For the text-containing cell, return its midpoint in (X, Y) coordinate format. 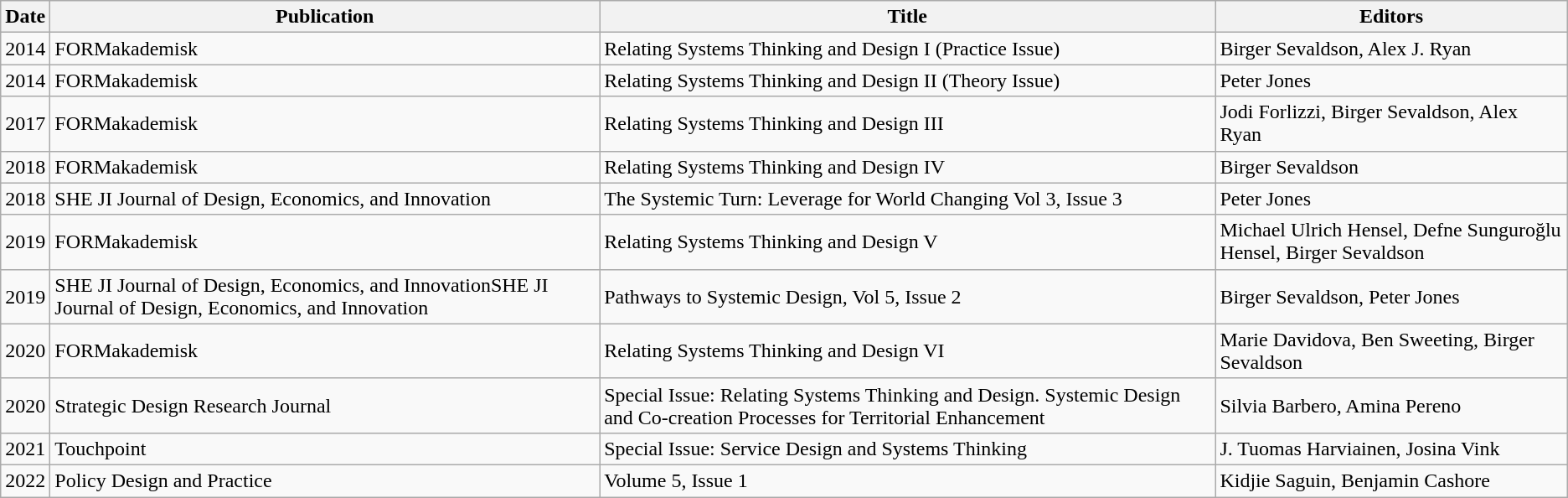
Michael Ulrich Hensel, Defne Sunguroğlu Hensel, Birger Sevaldson (1391, 241)
Publication (325, 17)
Volume 5, Issue 1 (908, 480)
J. Tuomas Harviainen, Josina Vink (1391, 449)
2017 (25, 124)
Relating Systems Thinking and Design II (Theory Issue) (908, 80)
Date (25, 17)
Silvia Barbero, Amina Pereno (1391, 406)
Relating Systems Thinking and Design IV (908, 167)
Relating Systems Thinking and Design VI (908, 350)
Relating Systems Thinking and Design V (908, 241)
Birger Sevaldson, Peter Jones (1391, 297)
Relating Systems Thinking and Design III (908, 124)
The Systemic Turn: Leverage for World Changing Vol 3, Issue 3 (908, 199)
Pathways to Systemic Design, Vol 5, Issue 2 (908, 297)
Special Issue: Service Design and Systems Thinking (908, 449)
Jodi Forlizzi, Birger Sevaldson, Alex Ryan (1391, 124)
Birger Sevaldson (1391, 167)
SHE JI Journal of Design, Economics, and InnovationSHE JI Journal of Design, Economics, and Innovation (325, 297)
Touchpoint (325, 449)
Special Issue: Relating Systems Thinking and Design. Systemic Design and Co-creation Processes for Territorial Enhancement (908, 406)
2022 (25, 480)
Title (908, 17)
Relating Systems Thinking and Design I (Practice Issue) (908, 49)
Marie Davidova, Ben Sweeting, Birger Sevaldson (1391, 350)
SHE JI Journal of Design, Economics, and Innovation (325, 199)
Strategic Design Research Journal (325, 406)
Policy Design and Practice (325, 480)
2021 (25, 449)
Kidjie Saguin, Benjamin Cashore (1391, 480)
Editors (1391, 17)
Birger Sevaldson, Alex J. Ryan (1391, 49)
